For the text-containing cell, return its midpoint in [X, Y] coordinate format. 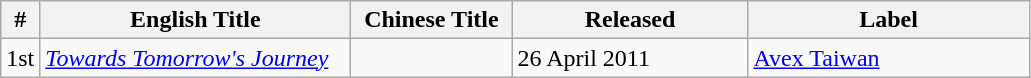
26 April 2011 [630, 58]
Avex Taiwan [888, 58]
1st [20, 58]
# [20, 20]
Chinese Title [432, 20]
Towards Tomorrow's Journey [196, 58]
Released [630, 20]
English Title [196, 20]
Label [888, 20]
